Capture the cell that displays the provided text and extract its [x, y] central coordinate. 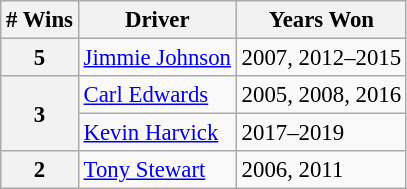
2005, 2008, 2016 [321, 95]
Years Won [321, 20]
2006, 2011 [321, 170]
Tony Stewart [157, 170]
Carl Edwards [157, 95]
2007, 2012–2015 [321, 58]
# Wins [40, 20]
Driver [157, 20]
2017–2019 [321, 133]
Kevin Harvick [157, 133]
2 [40, 170]
5 [40, 58]
3 [40, 114]
Jimmie Johnson [157, 58]
